Return the [X, Y] coordinate for the center point of the cell that contains the specified text.  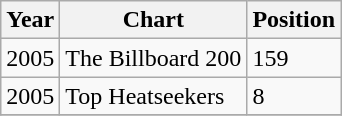
159 [294, 58]
Position [294, 20]
Year [30, 20]
The Billboard 200 [154, 58]
8 [294, 96]
Top Heatseekers [154, 96]
Chart [154, 20]
